Locate the cell with the specified text and output its (x, y) center coordinate. 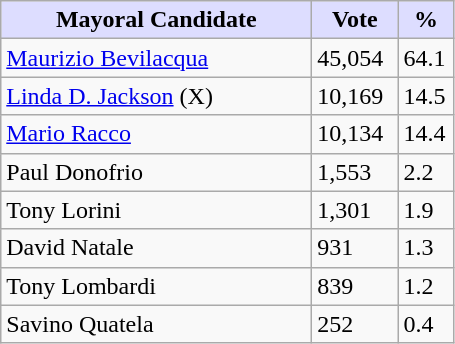
Linda D. Jackson (X) (156, 96)
0.4 (426, 324)
45,054 (355, 58)
1,301 (355, 210)
Mayoral Candidate (156, 20)
Tony Lorini (156, 210)
14.5 (426, 96)
1.2 (426, 286)
1.9 (426, 210)
64.1 (426, 58)
14.4 (426, 134)
252 (355, 324)
David Natale (156, 248)
Mario Racco (156, 134)
Maurizio Bevilacqua (156, 58)
% (426, 20)
839 (355, 286)
1.3 (426, 248)
10,169 (355, 96)
1,553 (355, 172)
931 (355, 248)
Paul Donofrio (156, 172)
10,134 (355, 134)
Savino Quatela (156, 324)
Tony Lombardi (156, 286)
Vote (355, 20)
2.2 (426, 172)
